From the cell containing the given text, extract its center point as [x, y] coordinate. 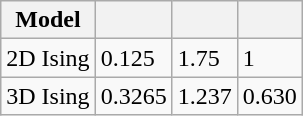
1.75 [204, 58]
1 [270, 58]
Model [48, 20]
0.3265 [134, 96]
2D Ising [48, 58]
1.237 [204, 96]
0.630 [270, 96]
0.125 [134, 58]
3D Ising [48, 96]
